Locate the cell with the specified text and output its [X, Y] center coordinate. 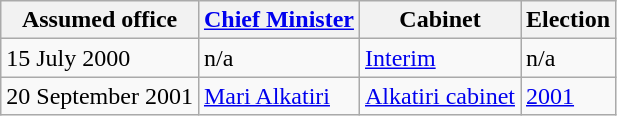
20 September 2001 [100, 96]
Mari Alkatiri [278, 96]
Alkatiri cabinet [440, 96]
Cabinet [440, 20]
Election [568, 20]
15 July 2000 [100, 58]
Interim [440, 58]
Assumed office [100, 20]
2001 [568, 96]
Chief Minister [278, 20]
